For the text-containing cell, return its midpoint in [X, Y] coordinate format. 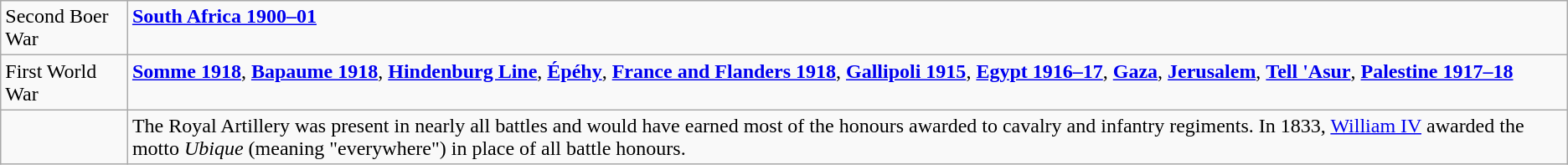
First World War [64, 82]
South Africa 1900–01 [848, 28]
Second Boer War [64, 28]
